Pinpoint the cell where the given text exists, returning its [x, y] midpoint coordinate. 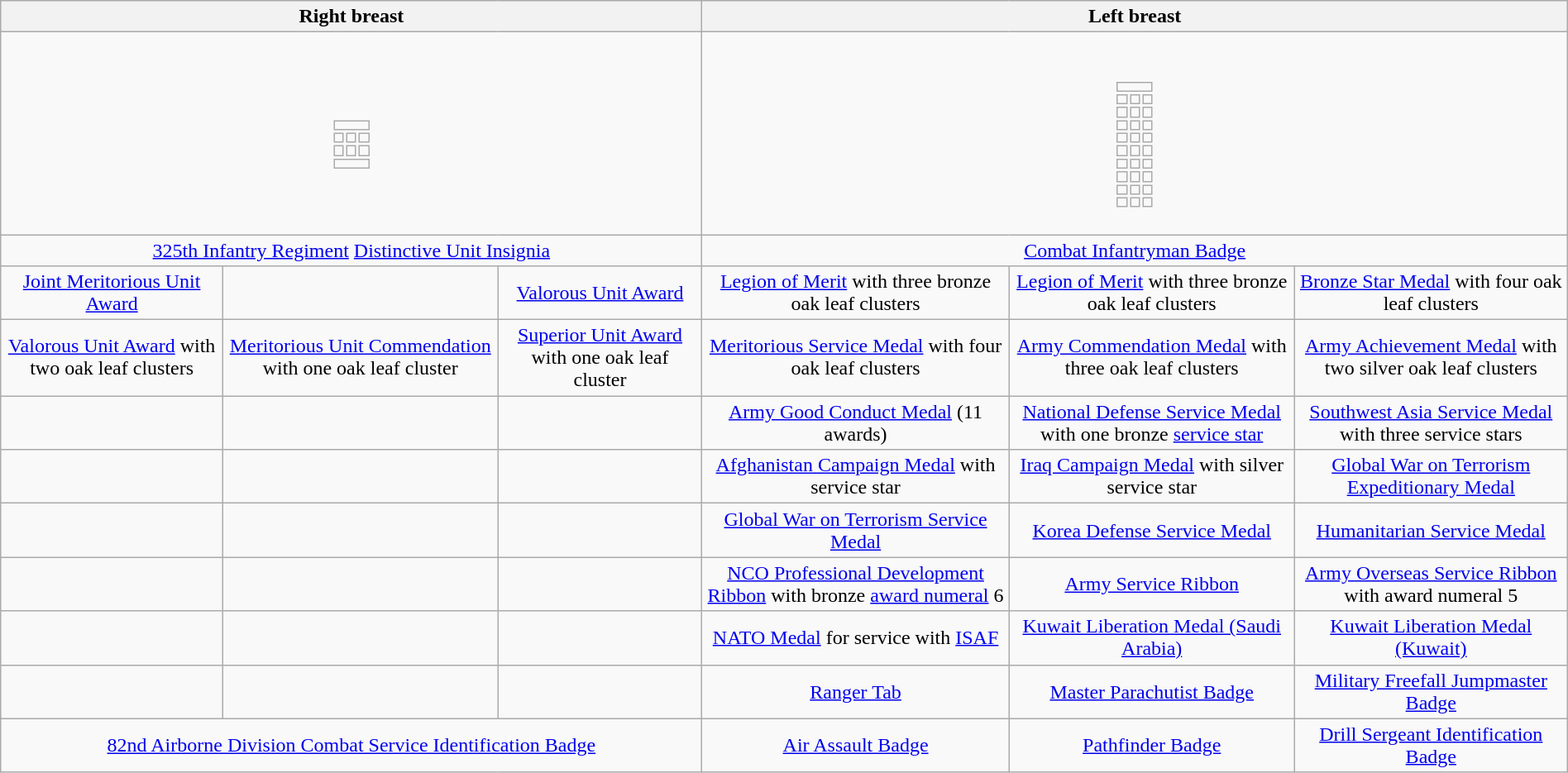
Pathfinder Badge [1151, 746]
NCO Professional Development Ribbon with bronze award numeral 6 [855, 584]
Military Freefall Jumpmaster Badge [1431, 691]
Army Achievement Medal with two silver oak leaf clusters [1431, 358]
Right breast [351, 17]
Drill Sergeant Identification Badge [1431, 746]
Southwest Asia Service Medal with three service stars [1431, 423]
Meritorious Unit Commendation with one oak leaf cluster [361, 358]
Humanitarian Service Medal [1431, 531]
Joint Meritorious Unit Award [112, 293]
National Defense Service Medal with one bronze service star [1151, 423]
Global War on Terrorism Service Medal [855, 531]
Valorous Unit Award [600, 293]
Afghanistan Campaign Medal with service star [855, 476]
Air Assault Badge [855, 746]
Global War on Terrorism Expeditionary Medal [1431, 476]
NATO Medal for service with ISAF [855, 638]
Meritorious Service Medal with four oak leaf clusters [855, 358]
Army Good Conduct Medal (11 awards) [855, 423]
Army Commendation Medal with three oak leaf clusters [1151, 358]
Kuwait Liberation Medal (Kuwait) [1431, 638]
Combat Infantryman Badge [1135, 251]
325th Infantry Regiment Distinctive Unit Insignia [351, 251]
Army Service Ribbon [1151, 584]
Iraq Campaign Medal with silver service star [1151, 476]
82nd Airborne Division Combat Service Identification Badge [351, 746]
Master Parachutist Badge [1151, 691]
Army Overseas Service Ribbon with award numeral 5 [1431, 584]
Valorous Unit Award with two oak leaf clusters [112, 358]
Left breast [1135, 17]
Korea Defense Service Medal [1151, 531]
Kuwait Liberation Medal (Saudi Arabia) [1151, 638]
Ranger Tab [855, 691]
Superior Unit Award with one oak leaf cluster [600, 358]
Bronze Star Medal with four oak leaf clusters [1431, 293]
